Identify which cell holds the provided text, then report its (x, y) central coordinate. 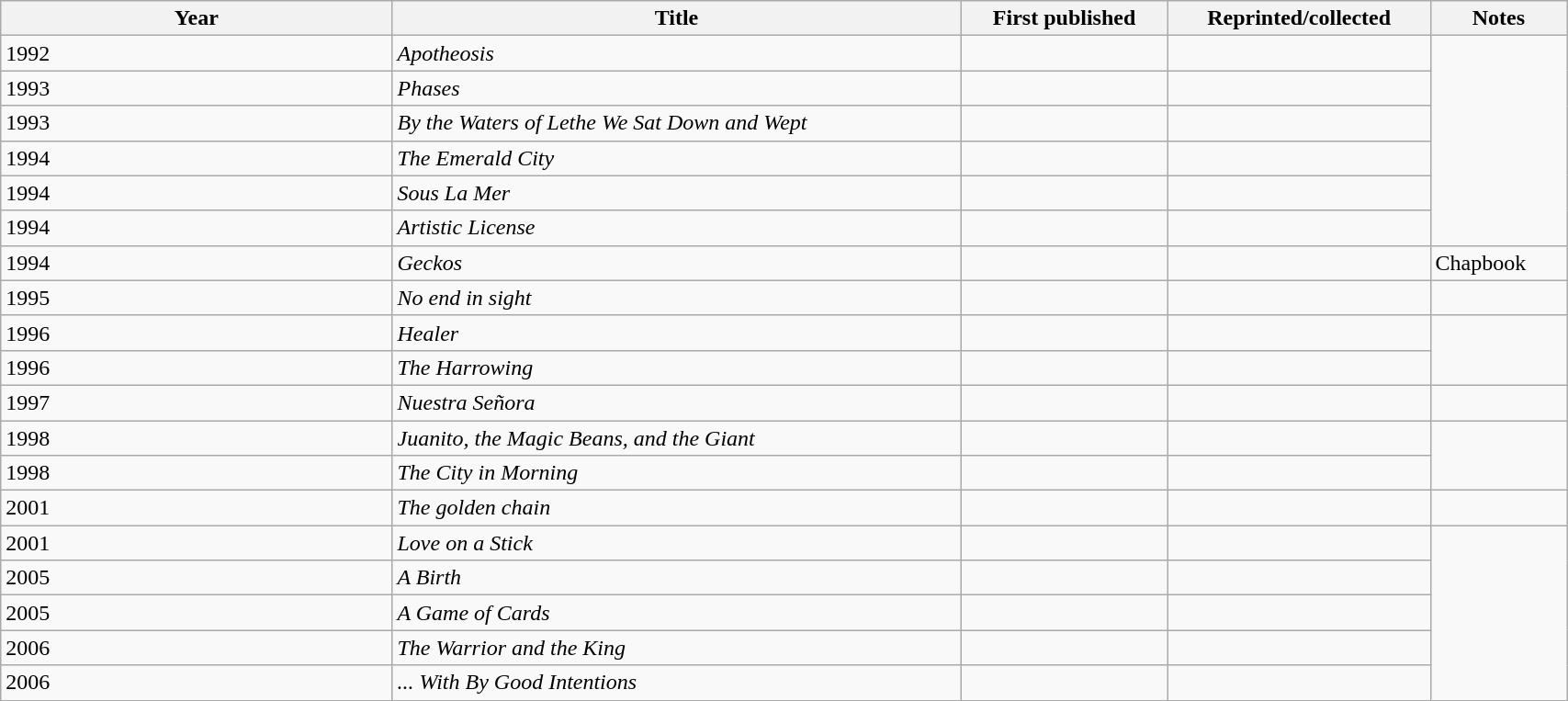
... With By Good Intentions (676, 683)
The Warrior and the King (676, 648)
Love on a Stick (676, 543)
The Harrowing (676, 367)
The City in Morning (676, 473)
Title (676, 18)
1997 (197, 402)
1992 (197, 53)
Artistic License (676, 228)
Reprinted/collected (1299, 18)
Apotheosis (676, 53)
Nuestra Señora (676, 402)
Chapbook (1499, 263)
Sous La Mer (676, 193)
A Birth (676, 578)
The golden chain (676, 508)
Healer (676, 333)
First published (1064, 18)
No end in sight (676, 298)
Geckos (676, 263)
Notes (1499, 18)
1995 (197, 298)
By the Waters of Lethe We Sat Down and Wept (676, 123)
Phases (676, 88)
The Emerald City (676, 158)
A Game of Cards (676, 613)
Juanito, the Magic Beans, and the Giant (676, 438)
Year (197, 18)
